Determine the (x, y) coordinate at the center of the cell enclosing the given text.  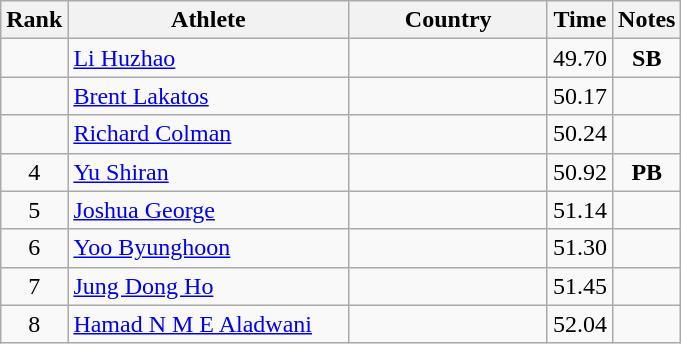
51.45 (580, 286)
Hamad N M E Aladwani (208, 324)
4 (34, 172)
49.70 (580, 58)
Li Huzhao (208, 58)
50.17 (580, 96)
PB (647, 172)
SB (647, 58)
Brent Lakatos (208, 96)
51.30 (580, 248)
51.14 (580, 210)
Rank (34, 20)
Jung Dong Ho (208, 286)
Joshua George (208, 210)
Country (448, 20)
Yoo Byunghoon (208, 248)
Time (580, 20)
Notes (647, 20)
6 (34, 248)
Richard Colman (208, 134)
7 (34, 286)
Yu Shiran (208, 172)
52.04 (580, 324)
Athlete (208, 20)
50.24 (580, 134)
50.92 (580, 172)
5 (34, 210)
8 (34, 324)
